Search for the cell housing the specified text and yield its (x, y) center coordinate. 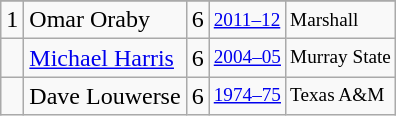
Dave Louwerse (105, 96)
Michael Harris (105, 58)
2004–05 (247, 58)
Omar Oraby (105, 20)
Marshall (341, 20)
1974–75 (247, 96)
Texas A&M (341, 96)
1 (12, 20)
Murray State (341, 58)
2011–12 (247, 20)
